Extract the [x, y] coordinate from the center of the cell holding the provided text.  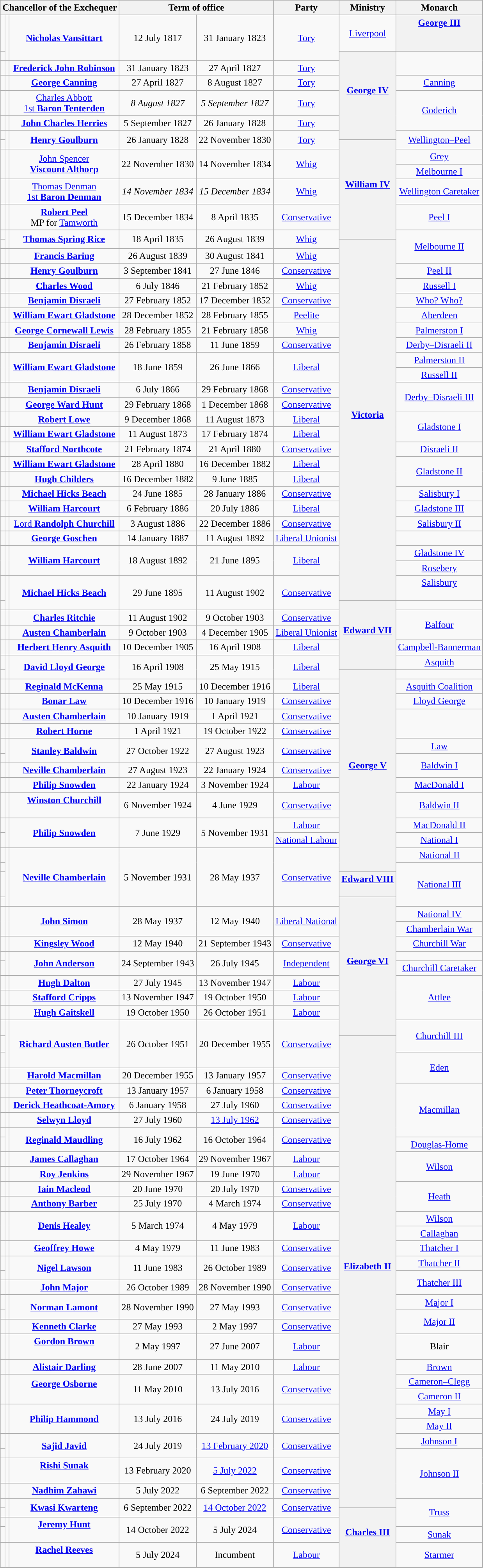
Monarch [439, 8]
Denis Healey [64, 1226]
17 October 1964 [158, 1159]
Incumbent [235, 1555]
Major I [439, 1302]
28 December 1852 [158, 315]
Charles Wood [64, 285]
Brown [439, 1367]
John Simon [64, 921]
Peter Thorneycroft [64, 1090]
Nicholas Vansittart [64, 38]
6 November 1924 [158, 805]
Salisbury I [439, 494]
Stafford Northcote [64, 449]
Alistair Darling [64, 1367]
28 April 1880 [158, 464]
Baldwin II [439, 805]
Robert Horne [64, 731]
21 April 1880 [235, 449]
Harold Macmillan [64, 1075]
Nadhim Zahawi [64, 1491]
Gladstone I [439, 427]
Francis Baring [64, 256]
Chamberlain War [439, 929]
National II [439, 855]
Balfour [439, 625]
4 December 1905 [235, 633]
Hugh Dalton [64, 983]
Edward VIII [368, 885]
16 October 1964 [235, 1140]
George VI [368, 967]
Elizabeth II [368, 1272]
William IV [368, 189]
Major II [439, 1322]
National III [439, 885]
20 July 1886 [235, 508]
17 February 1874 [235, 434]
18 August 1892 [158, 561]
16 July 1962 [158, 1140]
Norman Lamont [64, 1307]
Thatcher II [439, 1263]
20 June 1970 [158, 1189]
9 December 1868 [158, 419]
Truss [439, 1513]
Gordon Brown [64, 1346]
Baldwin I [439, 765]
Bonar Law [64, 701]
George Osborne [64, 1389]
Peel II [439, 271]
Kenneth Clarke [64, 1326]
Derick Heathcoat-Amory [64, 1105]
29 June 1895 [158, 593]
11 June 1859 [235, 345]
24 June 1885 [158, 494]
Churchill III [439, 1036]
Macmillan [439, 1110]
Reginald Maudling [64, 1140]
May II [439, 1426]
3 November 1924 [235, 785]
Winston Churchill [64, 805]
27 October 1922 [158, 750]
Stafford Cripps [64, 998]
7 June 1929 [158, 833]
John SpencerViscount Althorp [64, 164]
Frederick John Robinson [64, 68]
Kingsley Wood [64, 944]
Churchill War [439, 944]
Peel I [439, 217]
6 July 1846 [158, 285]
Charles Abbott1st Baron Tenterden [64, 103]
20 July 1970 [235, 1189]
George III [439, 33]
Independent [307, 963]
26 July 1945 [235, 963]
Russell II [439, 375]
28 June 2007 [158, 1367]
Heath [439, 1196]
James Callaghan [64, 1159]
Roy Jenkins [64, 1174]
Salisbury II [439, 524]
18 April 1835 [158, 239]
Grey [439, 157]
Goderich [439, 110]
Charles III [368, 1538]
Campbell-Bannerman [439, 647]
22 December 1886 [235, 524]
George Canning [64, 83]
28 January 1886 [235, 494]
George Cornewall Lewis [64, 330]
May I [439, 1411]
Nigel Lawson [64, 1268]
12 July 1817 [158, 38]
George IV [368, 95]
David Lloyd George [64, 667]
Philip Hammond [64, 1419]
Derby–Disraeli II [439, 345]
1 December 1868 [235, 404]
Gladstone III [439, 508]
13 July 1962 [235, 1120]
Rosebery [439, 568]
9 June 1885 [235, 479]
Eden [439, 1067]
Rachel Reeves [64, 1555]
6 July 1866 [158, 390]
11 August 1892 [235, 538]
Melbourne I [439, 171]
Geoffrey Howe [64, 1248]
5 March 1974 [158, 1226]
19 June 1970 [235, 1174]
Jeremy Hunt [64, 1530]
George V [368, 771]
21 September 1943 [235, 944]
21 February 1858 [235, 330]
21 February 1852 [235, 285]
National I [439, 840]
26 February 1858 [158, 345]
Aberdeen [439, 315]
John Charles Herries [64, 123]
George Ward Hunt [64, 404]
Churchill Caretaker [439, 968]
Lloyd George [439, 701]
Thatcher III [439, 1283]
Canning [439, 83]
Wellington–Peel [439, 140]
17 December 1852 [235, 301]
Chancellor of the Exchequer [60, 8]
Peelite [307, 315]
Term of office [196, 8]
14 January 1887 [158, 538]
Sajid Javid [64, 1446]
Palmerston II [439, 360]
MacDonald I [439, 785]
21 February 1874 [158, 449]
6 February 1886 [158, 508]
Lord Randolph Churchill [64, 524]
Liverpool [368, 33]
Disraeli II [439, 449]
Hugh Childers [64, 479]
MacDonald II [439, 825]
Richard Austen Butler [64, 1044]
4 March 1974 [235, 1204]
26 June 1866 [235, 367]
Palmerston I [439, 330]
24 September 1943 [158, 963]
25 July 1970 [158, 1204]
John Major [64, 1287]
Hugh Gaitskell [64, 1012]
21 June 1895 [235, 561]
Wellington Caretaker [439, 191]
Liberal National [307, 921]
National IV [439, 914]
Robert PeelMP for Tamworth [64, 217]
4 June 1929 [235, 805]
30 August 1841 [235, 256]
Attlee [439, 998]
Herbert Henry Asquith [64, 647]
Party [307, 8]
Law [439, 746]
Gladstone IV [439, 553]
18 June 1859 [158, 367]
Asquith [439, 662]
Ministry [368, 8]
27 February 1852 [158, 301]
Melbourne II [439, 246]
Victoria [368, 420]
Iain Macleod [64, 1189]
Callaghan [439, 1233]
Thomas Spring Rice [64, 239]
Russell I [439, 285]
27 July 1945 [158, 983]
George Goschen [64, 538]
27 June 1846 [235, 271]
Cameron–Clegg [439, 1382]
Derby–Disraeli III [439, 397]
Kwasi Kwarteng [64, 1507]
Rishi Sunak [64, 1470]
Asquith Coalition [439, 686]
19 October 1922 [235, 731]
Cameron II [439, 1397]
Anthony Barber [64, 1204]
Blair [439, 1346]
Johnson I [439, 1441]
3 August 1886 [158, 524]
Selwyn Lloyd [64, 1120]
Robert Lowe [64, 419]
Starmer [439, 1555]
3 September 1841 [158, 271]
National Labour [307, 840]
10 December 1905 [158, 647]
Who? Who? [439, 301]
Stanley Baldwin [64, 750]
Gladstone II [439, 471]
Reginald McKenna [64, 686]
Thomas Denman1st Baron Denman [64, 191]
Salisbury [439, 588]
Edward VII [368, 635]
27 June 2007 [235, 1346]
Charles Ritchie [64, 618]
John Anderson [64, 963]
Johnson II [439, 1474]
8 April 1835 [235, 217]
Sunak [439, 1534]
Thatcher I [439, 1248]
Douglas-Home [439, 1144]
